From the cell containing the given text, extract its center point as [X, Y] coordinate. 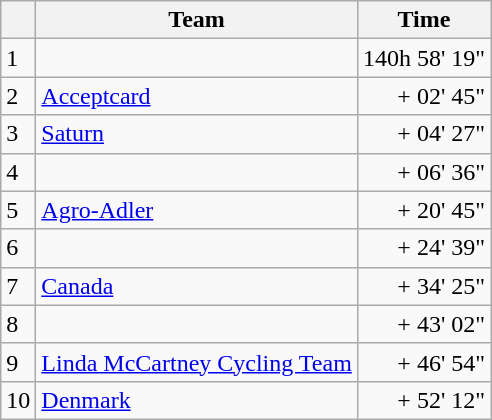
+ 43' 02" [424, 324]
8 [18, 324]
Denmark [197, 400]
Saturn [197, 134]
Linda McCartney Cycling Team [197, 362]
+ 20' 45" [424, 210]
Agro-Adler [197, 210]
+ 04' 27" [424, 134]
6 [18, 248]
+ 34' 25" [424, 286]
+ 24' 39" [424, 248]
9 [18, 362]
4 [18, 172]
3 [18, 134]
5 [18, 210]
1 [18, 58]
+ 52' 12" [424, 400]
2 [18, 96]
+ 06' 36" [424, 172]
140h 58' 19" [424, 58]
Canada [197, 286]
Acceptcard [197, 96]
10 [18, 400]
+ 02' 45" [424, 96]
Team [197, 20]
7 [18, 286]
+ 46' 54" [424, 362]
Time [424, 20]
